Return the [x, y] coordinate for the center point of the cell that contains the specified text.  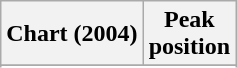
Chart (2004) [72, 34]
Peakposition [189, 34]
